Return (x, y) of the center of cell containing provided text 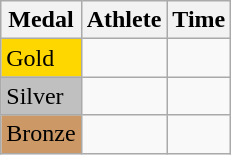
Time (199, 20)
Athlete (124, 20)
Gold (41, 58)
Bronze (41, 134)
Silver (41, 96)
Medal (41, 20)
